Provide the [x, y] coordinate of the cell's center where the given text is located.  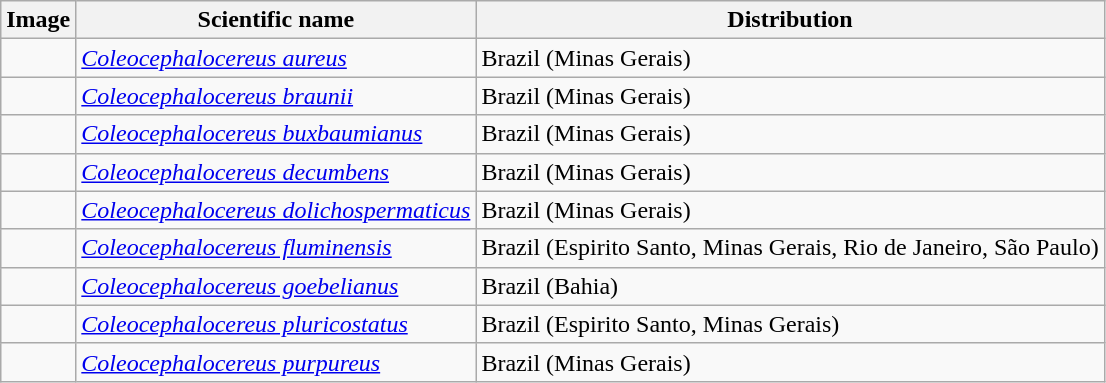
Brazil (Espirito Santo, Minas Gerais, Rio de Janeiro, São Paulo) [790, 248]
Coleocephalocereus aureus [276, 58]
Brazil (Espirito Santo, Minas Gerais) [790, 324]
Coleocephalocereus fluminensis [276, 248]
Coleocephalocereus purpureus [276, 362]
Coleocephalocereus buxbaumianus [276, 134]
Brazil (Bahia) [790, 286]
Coleocephalocereus dolichospermaticus [276, 210]
Coleocephalocereus goebelianus [276, 286]
Coleocephalocereus decumbens [276, 172]
Coleocephalocereus braunii [276, 96]
Coleocephalocereus pluricostatus [276, 324]
Scientific name [276, 20]
Distribution [790, 20]
Image [38, 20]
